Scan for the cell matching the given text and deliver its [X, Y] coordinate at center. 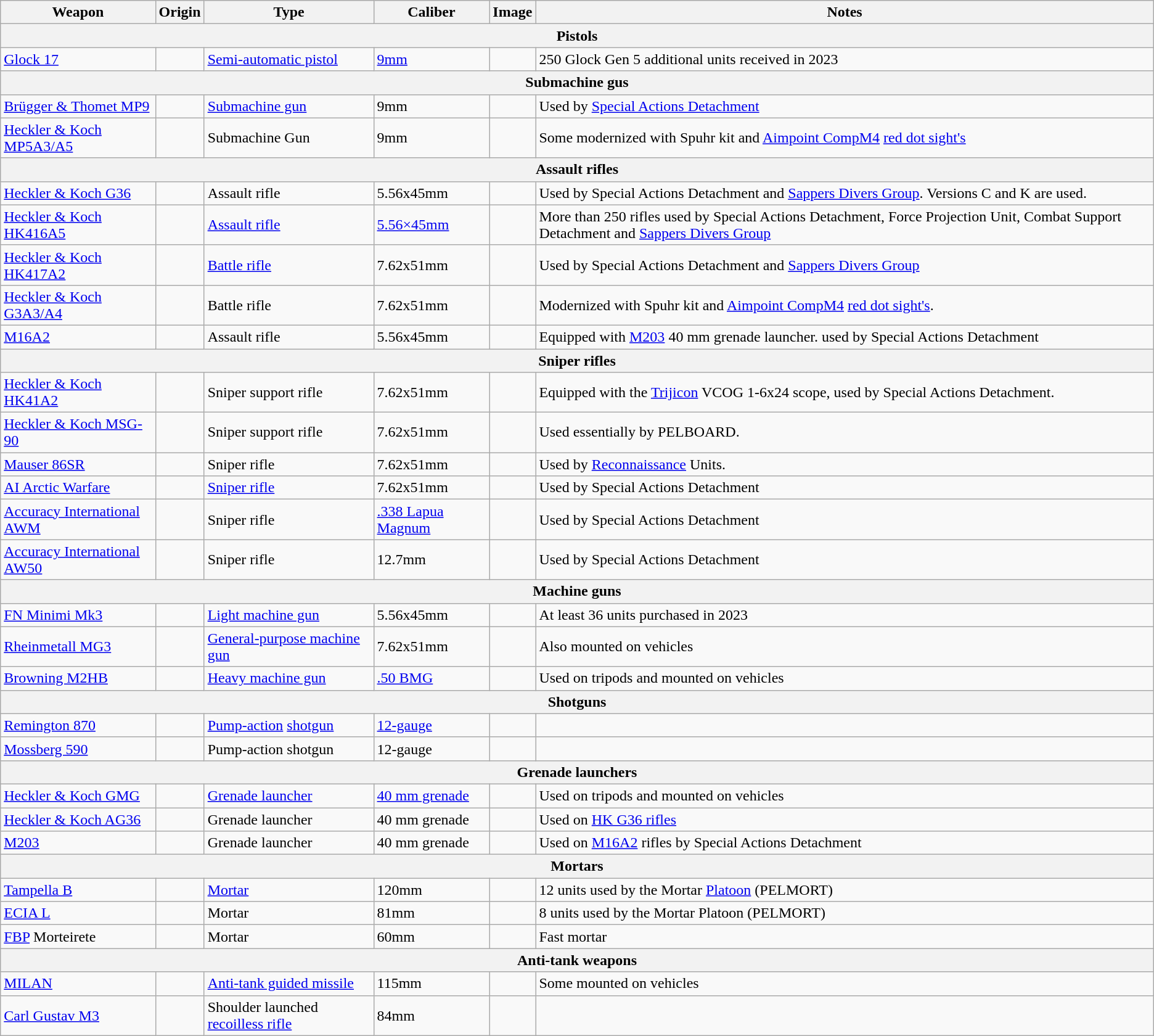
Origin [180, 12]
Equipped with the Trijicon VCOG 1-6x24 scope, used by Special Actions Detachment. [845, 392]
115mm [432, 984]
Tampella B [78, 890]
12.7mm [432, 560]
Pistols [577, 36]
Submachine gun [288, 106]
60mm [432, 937]
Heckler & Koch AG36 [78, 820]
Heavy machine gun [288, 678]
Semi-automatic pistol [288, 59]
Fast mortar [845, 937]
5.56×45mm [432, 224]
M203 [78, 843]
Sniper rifles [577, 361]
Heckler & Koch G3A3/A4 [78, 305]
Glock 17 [78, 59]
Image [513, 12]
Used by Special Actions Detachment and Sappers Divers Group. Versions C and K are used. [845, 193]
Mortars [577, 866]
81mm [432, 913]
Browning M2HB [78, 678]
More than 250 rifles used by Special Actions Detachment, Force Projection Unit, Combat Support Detachment and Sappers Divers Group [845, 224]
Heckler & Koch G36 [78, 193]
Machine guns [577, 591]
Anti-tank guided missile [288, 984]
Caliber [432, 12]
Carl Gustav M3 [78, 1015]
Also mounted on vehicles [845, 646]
Rheinmetall MG3 [78, 646]
FN Minimi Mk3 [78, 615]
84mm [432, 1015]
Some modernized with Spuhr kit and Aimpoint CompM4 red dot sight's [845, 138]
Anti-tank weapons [577, 960]
Submachine gus [577, 83]
Heckler & Koch HK41A2 [78, 392]
Heckler & Koch HK417A2 [78, 265]
Assault rifles [577, 170]
Used essentially by PELBOARD. [845, 433]
General-purpose machine gun [288, 646]
Used on HK G36 rifles [845, 820]
MILAN [78, 984]
Used by Special Actions Detachment and Sappers Divers Group [845, 265]
Type [288, 12]
AI Arctic Warfare [78, 488]
At least 36 units purchased in 2023 [845, 615]
Equipped with M203 40 mm grenade launcher. used by Special Actions Detachment [845, 337]
Mauser 86SR [78, 464]
Remington 870 [78, 725]
Heckler & Koch MSG-90 [78, 433]
M16A2 [78, 337]
ECIA L [78, 913]
120mm [432, 890]
Brügger & Thomet MP9 [78, 106]
Notes [845, 12]
Weapon [78, 12]
Accuracy International AWM [78, 519]
Shotguns [577, 702]
FBP Morteirete [78, 937]
Modernized with Spuhr kit and Aimpoint CompM4 red dot sight's. [845, 305]
.50 BMG [432, 678]
Accuracy International AW50 [78, 560]
Submachine Gun [288, 138]
Mossberg 590 [78, 749]
Used on M16A2 rifles by Special Actions Detachment [845, 843]
.338 Lapua Magnum [432, 519]
12 units used by the Mortar Platoon (PELMORT) [845, 890]
8 units used by the Mortar Platoon (PELMORT) [845, 913]
Light machine gun [288, 615]
Grenade launchers [577, 772]
Shoulder launched recoilless rifle [288, 1015]
Heckler & Koch HK416A5 [78, 224]
Some mounted on vehicles [845, 984]
250 Glock Gen 5 additional units received in 2023 [845, 59]
Used by Reconnaissance Units. [845, 464]
Heckler & Koch MP5A3/A5 [78, 138]
Heckler & Koch GMG [78, 795]
